Scan for the cell matching the given text and deliver its [x, y] coordinate at center. 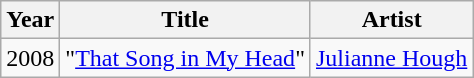
Julianne Hough [391, 58]
Title [186, 20]
"That Song in My Head" [186, 58]
Year [30, 20]
Artist [391, 20]
2008 [30, 58]
